Provide the [X, Y] coordinate of the cell's center where the given text is located.  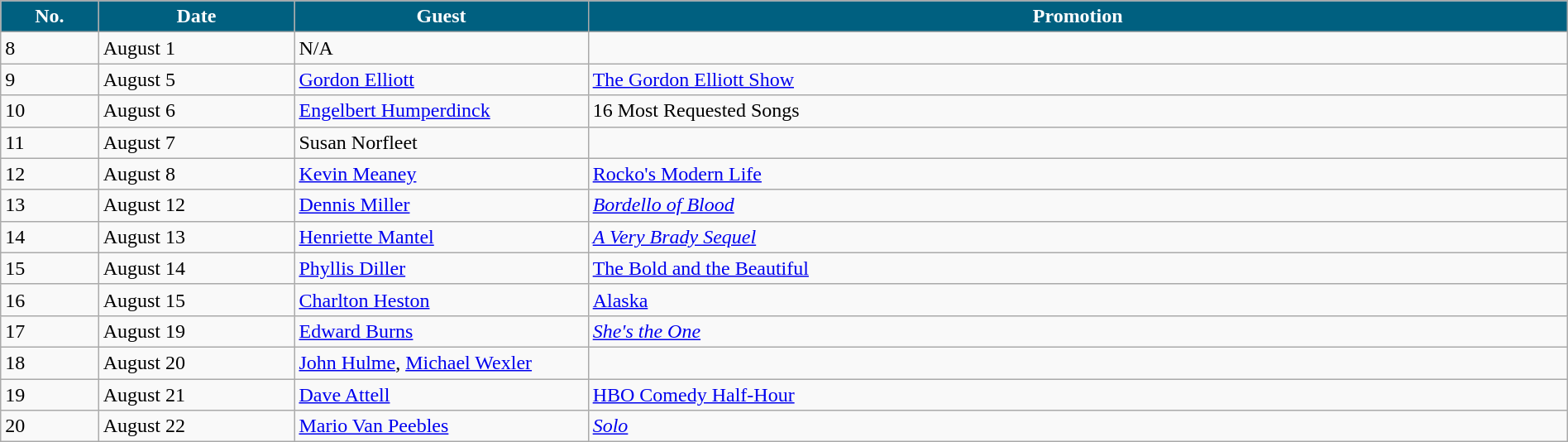
Phyllis Diller [442, 268]
August 6 [197, 111]
20 [50, 426]
Promotion [1078, 17]
11 [50, 142]
Gordon Elliott [442, 79]
August 8 [197, 174]
17 [50, 331]
The Bold and the Beautiful [1078, 268]
16 Most Requested Songs [1078, 111]
Mario Van Peebles [442, 426]
August 22 [197, 426]
9 [50, 79]
The Gordon Elliott Show [1078, 79]
August 20 [197, 363]
August 1 [197, 48]
8 [50, 48]
August 19 [197, 331]
15 [50, 268]
August 15 [197, 300]
Charlton Heston [442, 300]
August 7 [197, 142]
August 13 [197, 237]
19 [50, 395]
August 14 [197, 268]
18 [50, 363]
N/A [442, 48]
Edward Burns [442, 331]
10 [50, 111]
Solo [1078, 426]
Rocko's Modern Life [1078, 174]
August 21 [197, 395]
Henriette Mantel [442, 237]
Guest [442, 17]
John Hulme, Michael Wexler [442, 363]
HBO Comedy Half-Hour [1078, 395]
August 5 [197, 79]
A Very Brady Sequel [1078, 237]
14 [50, 237]
Alaska [1078, 300]
She's the One [1078, 331]
Kevin Meaney [442, 174]
Dave Attell [442, 395]
No. [50, 17]
August 12 [197, 205]
Susan Norfleet [442, 142]
Bordello of Blood [1078, 205]
Date [197, 17]
Dennis Miller [442, 205]
12 [50, 174]
16 [50, 300]
Engelbert Humperdinck [442, 111]
13 [50, 205]
